Pinpoint the cell where the given text exists, returning its [X, Y] midpoint coordinate. 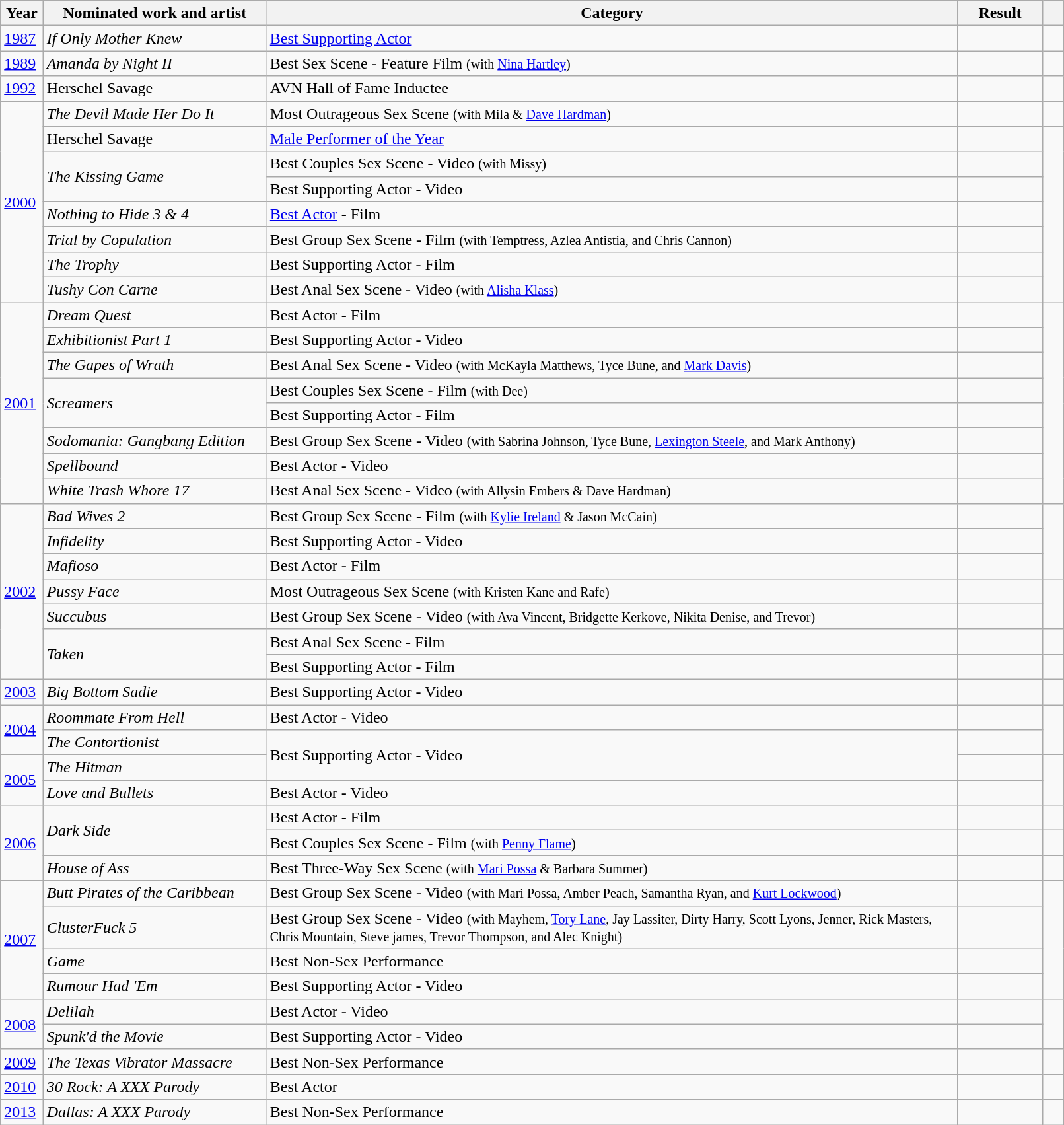
Best Actor [612, 1087]
2004 [22, 729]
Category [612, 13]
2010 [22, 1087]
Best Couples Sex Scene - Film (with Dee) [612, 390]
Mafioso [155, 566]
Best Anal Sex Scene - Video (with Allysin Embers & Dave Hardman) [612, 491]
Best Anal Sex Scene - Video (with McKayla Matthews, Tyce Bune, and Mark Davis) [612, 365]
ClusterFuck 5 [155, 927]
Exhibitionist Part 1 [155, 340]
Best Group Sex Scene - Video (with Mari Possa, Amber Peach, Samantha Ryan, and Kurt Lockwood) [612, 893]
The Gapes of Wrath [155, 365]
1992 [22, 89]
The Contortionist [155, 743]
The Texas Vibrator Massacre [155, 1062]
Spellbound [155, 466]
Male Performer of the Year [612, 139]
Amanda by Night II [155, 63]
House of Ass [155, 868]
Succubus [155, 616]
Spunk'd the Movie [155, 1036]
Screamers [155, 403]
Dark Side [155, 830]
2007 [22, 939]
The Hitman [155, 768]
Result [1000, 13]
Delilah [155, 1011]
The Trophy [155, 264]
2000 [22, 201]
Dream Quest [155, 315]
2006 [22, 843]
Best Anal Sex Scene - Film [612, 641]
30 Rock: A XXX Parody [155, 1087]
Year [22, 13]
Most Outrageous Sex Scene (with Mila & Dave Hardman) [612, 114]
Butt Pirates of the Caribbean [155, 893]
2009 [22, 1062]
The Devil Made Her Do It [155, 114]
Game [155, 961]
Dallas: A XXX Parody [155, 1112]
White Trash Whore 17 [155, 491]
Best Anal Sex Scene - Video (with Alisha Klass) [612, 289]
Best Three-Way Sex Scene (with Mari Possa & Barbara Summer) [612, 868]
Best Group Sex Scene - Film (with Kylie Ireland & Jason McCain) [612, 516]
Rumour Had 'Em [155, 986]
2008 [22, 1024]
AVN Hall of Fame Inductee [612, 89]
Best Couples Sex Scene - Video (with Missy) [612, 164]
Love and Bullets [155, 793]
The Kissing Game [155, 176]
If Only Mother Knew [155, 38]
Tushy Con Carne [155, 289]
Nominated work and artist [155, 13]
Best Group Sex Scene - Video (with Sabrina Johnson, Tyce Bune, Lexington Steele, and Mark Anthony) [612, 441]
2005 [22, 780]
2003 [22, 692]
Best Couples Sex Scene - Film (with Penny Flame) [612, 843]
Best Supporting Actor [612, 38]
Most Outrageous Sex Scene (with Kristen Kane and Rafe) [612, 591]
Bad Wives 2 [155, 516]
1989 [22, 63]
1987 [22, 38]
Best Group Sex Scene - Film (with Temptress, Azlea Antistia, and Chris Cannon) [612, 239]
Trial by Copulation [155, 239]
Best Sex Scene - Feature Film (with Nina Hartley) [612, 63]
Roommate From Hell [155, 717]
2013 [22, 1112]
Pussy Face [155, 591]
Infidelity [155, 541]
Big Bottom Sadie [155, 692]
Nothing to Hide 3 & 4 [155, 214]
Best Group Sex Scene - Video (with Ava Vincent, Bridgette Kerkove, Nikita Denise, and Trevor) [612, 616]
Sodomania: Gangbang Edition [155, 441]
2002 [22, 591]
2001 [22, 403]
Taken [155, 654]
